From the cell containing the given text, extract its center point as (X, Y) coordinate. 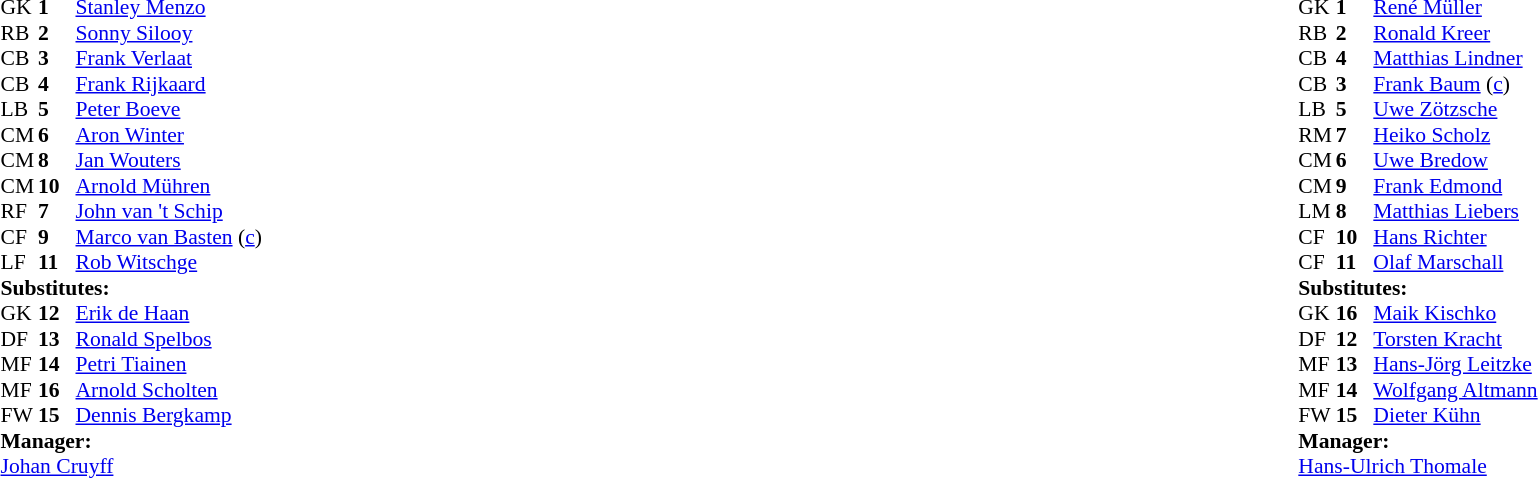
RM (1317, 135)
LF (19, 263)
Frank Rijkaard (169, 84)
Uwe Zötzsche (1455, 109)
RF (19, 211)
Uwe Bredow (1455, 161)
Hans-Jörg Leitzke (1455, 365)
Dennis Bergkamp (169, 415)
Sonny Silooy (169, 33)
Arnold Mühren (169, 186)
Erik de Haan (169, 313)
Rob Witschge (169, 263)
Hans Richter (1455, 237)
John van 't Schip (169, 211)
Heiko Scholz (1455, 135)
Olaf Marschall (1455, 263)
Dieter Kühn (1455, 415)
Arnold Scholten (169, 390)
Matthias Lindner (1455, 59)
Aron Winter (169, 135)
Maik Kischko (1455, 313)
Marco van Basten (c) (169, 237)
Ronald Spelbos (169, 339)
Frank Baum (c) (1455, 84)
Jan Wouters (169, 161)
Frank Edmond (1455, 186)
Petri Tiainen (169, 365)
Wolfgang Altmann (1455, 390)
Peter Boeve (169, 109)
Torsten Kracht (1455, 339)
Frank Verlaat (169, 59)
Ronald Kreer (1455, 33)
LM (1317, 211)
Matthias Liebers (1455, 211)
